Search for the cell housing the specified text and yield its (x, y) center coordinate. 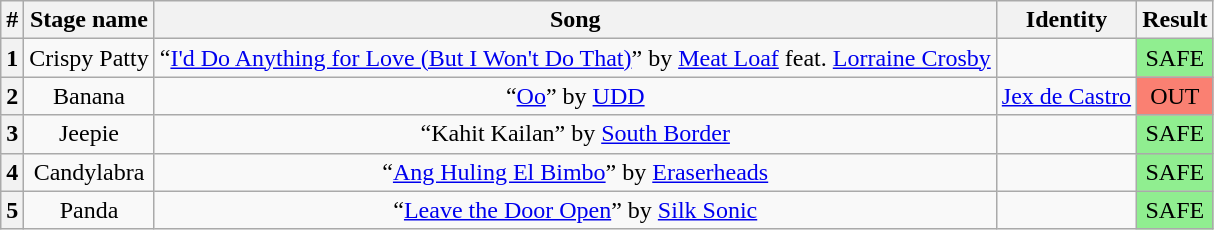
1 (12, 58)
Song (575, 20)
Identity (1066, 20)
Candylabra (89, 172)
5 (12, 210)
OUT (1175, 96)
# (12, 20)
3 (12, 134)
Result (1175, 20)
Jex de Castro (1066, 96)
“Oo” by UDD (575, 96)
“Leave the Door Open” by Silk Sonic (575, 210)
4 (12, 172)
“Kahit Kailan” by South Border (575, 134)
Crispy Patty (89, 58)
Banana (89, 96)
Panda (89, 210)
“Ang Huling El Bimbo” by Eraserheads (575, 172)
Jeepie (89, 134)
“I'd Do Anything for Love (But I Won't Do That)” by Meat Loaf feat. Lorraine Crosby (575, 58)
Stage name (89, 20)
2 (12, 96)
